Output the (x, y) coordinate of the center of the cell containing the given text.  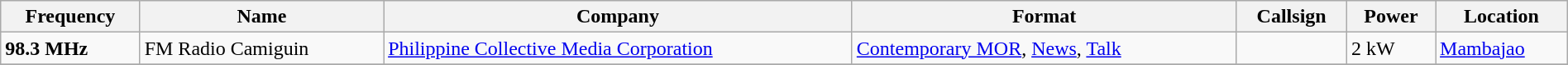
Contemporary MOR, News, Talk (1044, 48)
98.3 MHz (70, 48)
Mambajao (1502, 48)
Philippine Collective Media Corporation (619, 48)
Callsign (1292, 17)
Power (1391, 17)
Name (261, 17)
Frequency (70, 17)
FM Radio Camiguin (261, 48)
Format (1044, 17)
Location (1502, 17)
2 kW (1391, 48)
Company (619, 17)
